From the cell containing the given text, extract its center point as [x, y] coordinate. 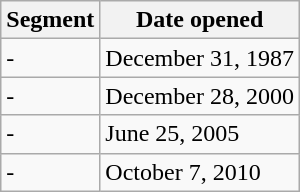
Segment [50, 20]
December 31, 1987 [200, 58]
June 25, 2005 [200, 134]
Date opened [200, 20]
October 7, 2010 [200, 172]
December 28, 2000 [200, 96]
